Scan for the cell matching the given text and deliver its (x, y) coordinate at center. 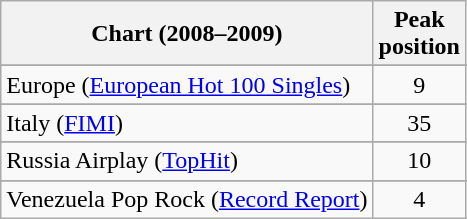
Russia Airplay (TopHit) (187, 161)
Peakposition (419, 34)
9 (419, 85)
Chart (2008–2009) (187, 34)
4 (419, 199)
10 (419, 161)
Venezuela Pop Rock (Record Report) (187, 199)
Europe (European Hot 100 Singles) (187, 85)
Italy (FIMI) (187, 123)
35 (419, 123)
